Detect which cell encompasses the target text, then output its (X, Y) center coordinate. 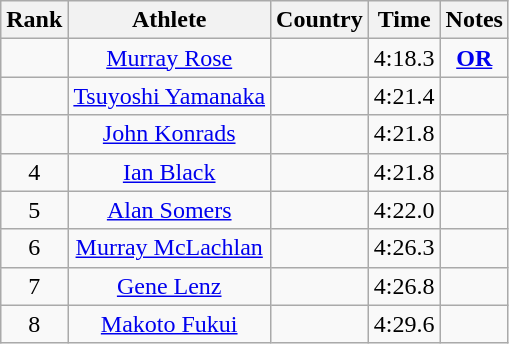
OR (474, 58)
Rank (34, 20)
Athlete (170, 20)
Murray Rose (170, 58)
Country (320, 20)
Murray McLachlan (170, 248)
4:21.4 (404, 96)
Time (404, 20)
4:29.6 (404, 324)
4:26.3 (404, 248)
4:26.8 (404, 286)
6 (34, 248)
4:22.0 (404, 210)
Alan Somers (170, 210)
5 (34, 210)
Notes (474, 20)
Tsuyoshi Yamanaka (170, 96)
Ian Black (170, 172)
8 (34, 324)
Gene Lenz (170, 286)
4:18.3 (404, 58)
John Konrads (170, 134)
7 (34, 286)
Makoto Fukui (170, 324)
4 (34, 172)
